From the cell containing the given text, extract its center point as (x, y) coordinate. 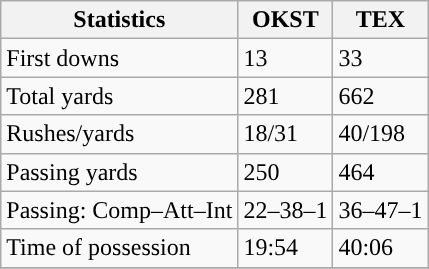
22–38–1 (286, 210)
Passing: Comp–Att–Int (120, 210)
250 (286, 172)
464 (380, 172)
Rushes/yards (120, 134)
19:54 (286, 248)
281 (286, 96)
33 (380, 58)
18/31 (286, 134)
36–47–1 (380, 210)
Total yards (120, 96)
13 (286, 58)
40/198 (380, 134)
Statistics (120, 20)
Passing yards (120, 172)
OKST (286, 20)
40:06 (380, 248)
First downs (120, 58)
Time of possession (120, 248)
662 (380, 96)
TEX (380, 20)
